From the cell containing the given text, extract its center point as [X, Y] coordinate. 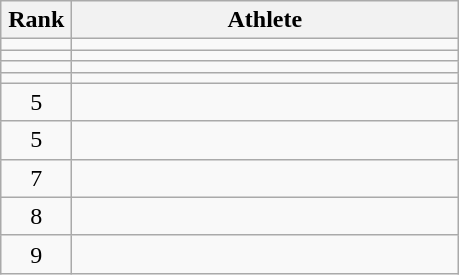
9 [36, 254]
Athlete [265, 20]
Rank [36, 20]
7 [36, 178]
8 [36, 216]
